Detect which cell encompasses the target text, then output its (X, Y) center coordinate. 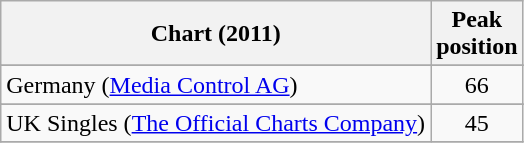
45 (477, 123)
Germany (Media Control AG) (216, 85)
66 (477, 85)
UK Singles (The Official Charts Company) (216, 123)
Peakposition (477, 34)
Chart (2011) (216, 34)
